For the text-containing cell, return its midpoint in [X, Y] coordinate format. 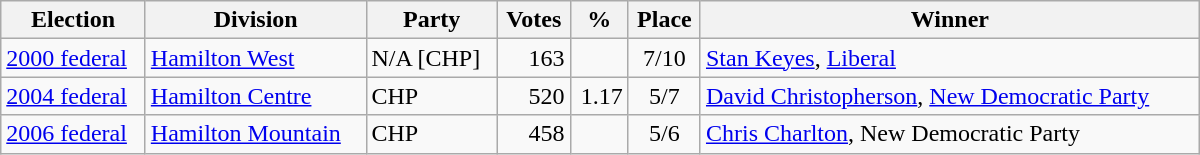
Winner [950, 20]
Stan Keyes, Liberal [950, 58]
David Christopherson, New Democratic Party [950, 96]
7/10 [664, 58]
Party [432, 20]
Chris Charlton, New Democratic Party [950, 134]
Hamilton Centre [256, 96]
2000 federal [74, 58]
% [599, 20]
5/6 [664, 134]
Division [256, 20]
5/7 [664, 96]
Election [74, 20]
Hamilton West [256, 58]
Votes [534, 20]
1.17 [599, 96]
163 [534, 58]
520 [534, 96]
Hamilton Mountain [256, 134]
Place [664, 20]
N/A [CHP] [432, 58]
2006 federal [74, 134]
2004 federal [74, 96]
458 [534, 134]
